Extract the [X, Y] coordinate from the center of the cell holding the provided text.  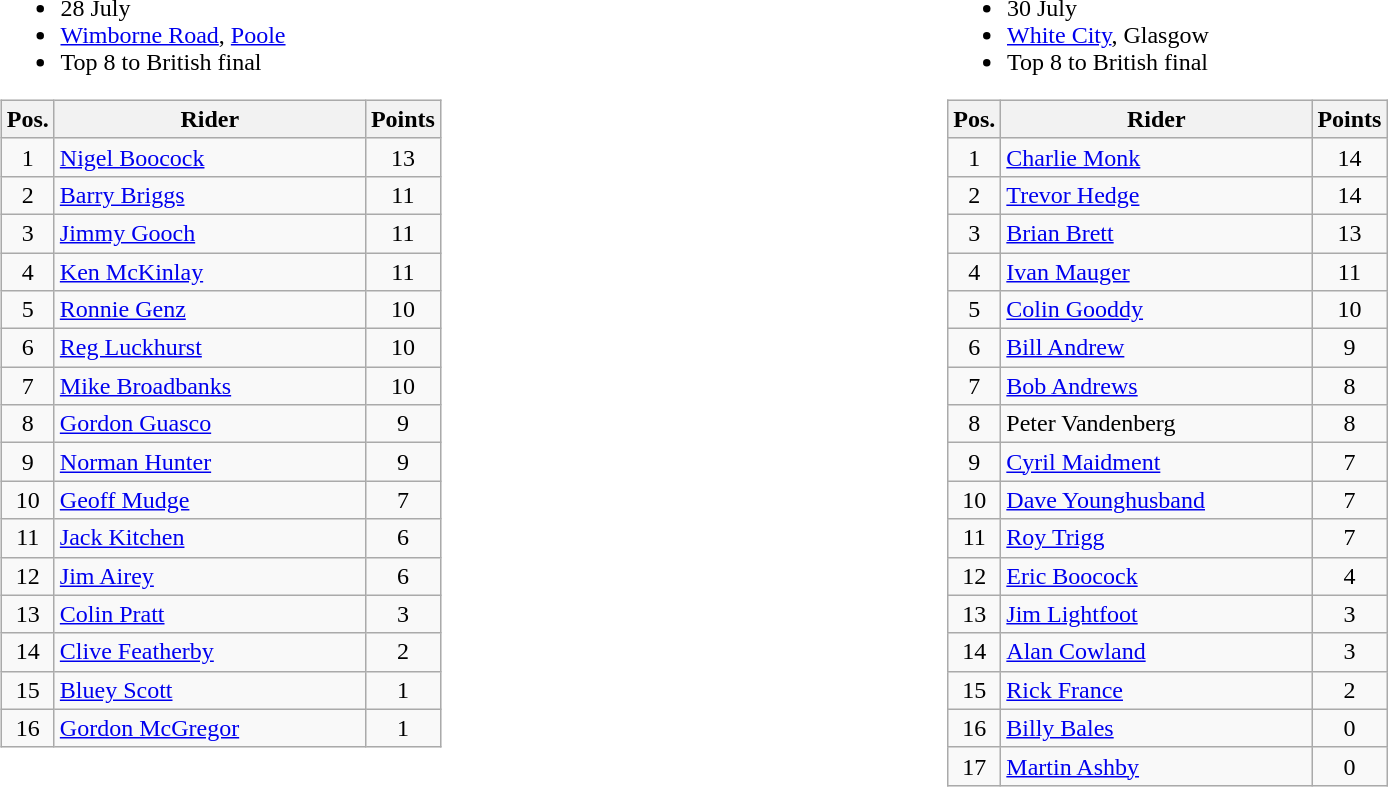
Ivan Mauger [1156, 271]
Mike Broadbanks [210, 386]
17 [974, 766]
Jim Airey [210, 576]
Martin Ashby [1156, 766]
Barry Briggs [210, 195]
Geoff Mudge [210, 500]
Clive Featherby [210, 652]
Gordon McGregor [210, 728]
Gordon Guasco [210, 424]
Bob Andrews [1156, 386]
Brian Brett [1156, 233]
Jimmy Gooch [210, 233]
Dave Younghusband [1156, 500]
Bluey Scott [210, 690]
Nigel Boocock [210, 157]
Roy Trigg [1156, 538]
Colin Gooddy [1156, 310]
Trevor Hedge [1156, 195]
Eric Boocock [1156, 576]
Ken McKinlay [210, 271]
Peter Vandenberg [1156, 424]
Colin Pratt [210, 614]
Charlie Monk [1156, 157]
Cyril Maidment [1156, 462]
Jim Lightfoot [1156, 614]
Reg Luckhurst [210, 348]
Rick France [1156, 690]
Alan Cowland [1156, 652]
Bill Andrew [1156, 348]
Billy Bales [1156, 728]
Jack Kitchen [210, 538]
Norman Hunter [210, 462]
Ronnie Genz [210, 310]
